Determine the [x, y] coordinate at the center of the cell enclosing the given text.  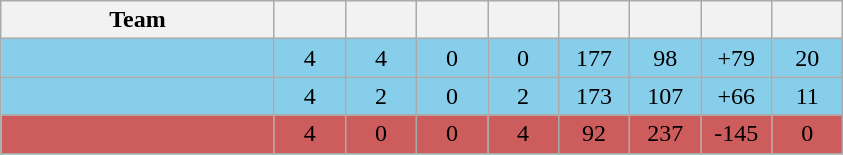
-145 [736, 134]
+66 [736, 96]
Team [138, 20]
177 [594, 58]
+79 [736, 58]
92 [594, 134]
107 [666, 96]
11 [808, 96]
98 [666, 58]
173 [594, 96]
20 [808, 58]
237 [666, 134]
